Pinpoint the cell where the given text exists, returning its [X, Y] midpoint coordinate. 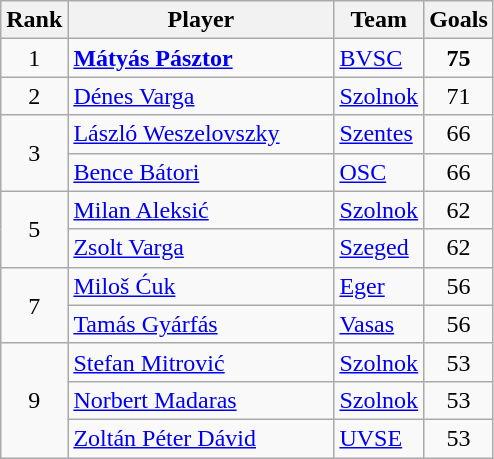
Vasas [379, 324]
1 [34, 58]
Milan Aleksić [201, 210]
OSC [379, 172]
2 [34, 96]
3 [34, 153]
75 [459, 58]
Norbert Madaras [201, 400]
Eger [379, 286]
71 [459, 96]
Bence Bátori [201, 172]
Stefan Mitrović [201, 362]
7 [34, 305]
Szentes [379, 134]
5 [34, 229]
Zoltán Péter Dávid [201, 438]
Team [379, 20]
9 [34, 400]
Mátyás Pásztor [201, 58]
Dénes Varga [201, 96]
Player [201, 20]
Rank [34, 20]
BVSC [379, 58]
László Weszelovszky [201, 134]
Zsolt Varga [201, 248]
Miloš Ćuk [201, 286]
Tamás Gyárfás [201, 324]
Goals [459, 20]
Szeged [379, 248]
UVSE [379, 438]
